Find where the given text appears and provide that cell's center as (x, y) coordinate. 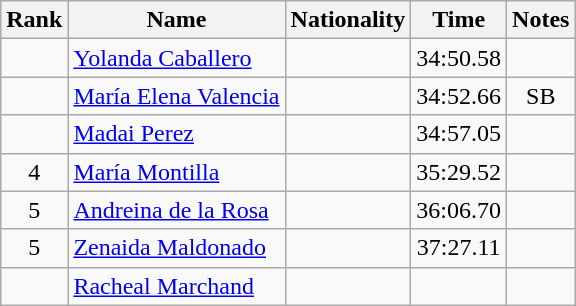
Zenaida Maldonado (176, 248)
34:57.05 (459, 134)
34:50.58 (459, 58)
34:52.66 (459, 96)
María Elena Valencia (176, 96)
Rank (34, 20)
María Montilla (176, 172)
SB (541, 96)
Racheal Marchand (176, 286)
Name (176, 20)
Yolanda Caballero (176, 58)
35:29.52 (459, 172)
Andreina de la Rosa (176, 210)
Time (459, 20)
37:27.11 (459, 248)
Notes (541, 20)
36:06.70 (459, 210)
Nationality (348, 20)
4 (34, 172)
Madai Perez (176, 134)
